Capture the cell that displays the provided text and extract its (x, y) central coordinate. 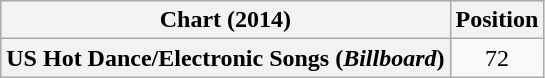
Position (497, 20)
US Hot Dance/Electronic Songs (Billboard) (226, 58)
Chart (2014) (226, 20)
72 (497, 58)
